Capture the cell that displays the provided text and extract its [X, Y] central coordinate. 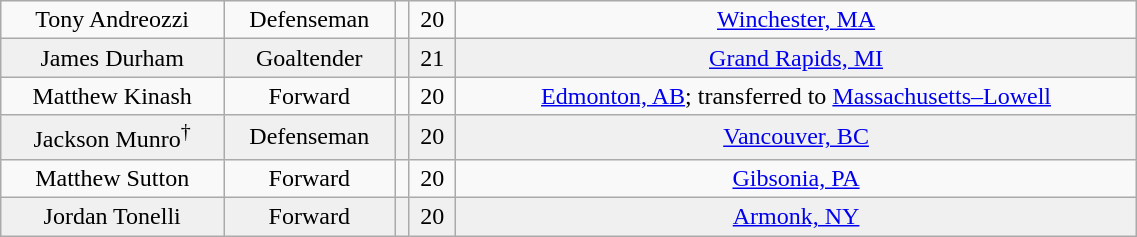
Tony Andreozzi [112, 20]
Goaltender [310, 58]
Matthew Kinash [112, 96]
21 [432, 58]
James Durham [112, 58]
Gibsonia, PA [796, 178]
Armonk, NY [796, 217]
Winchester, MA [796, 20]
Matthew Sutton [112, 178]
Jordan Tonelli [112, 217]
Vancouver, BC [796, 138]
Grand Rapids, MI [796, 58]
Jackson Munro† [112, 138]
Edmonton, AB; transferred to Massachusetts–Lowell [796, 96]
